Locate the cell with the specified text and output its (x, y) center coordinate. 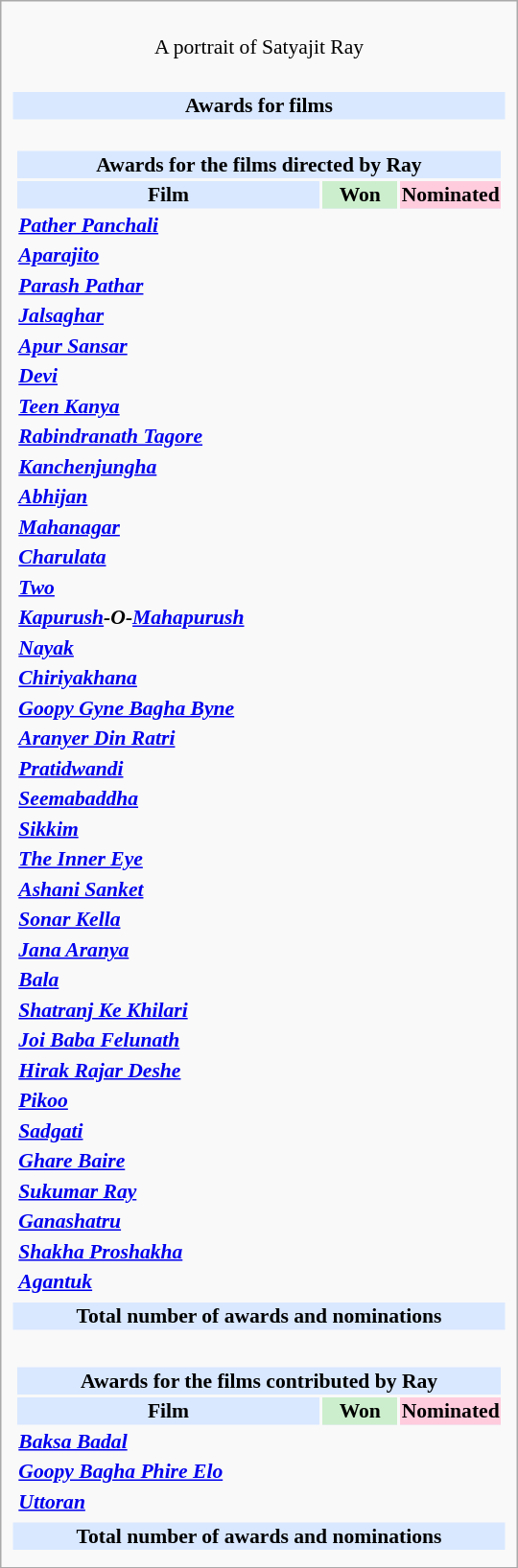
Rabindranath Tagore (169, 436)
Pikoo (169, 1100)
Apur Sansar (169, 345)
Pather Panchali (169, 224)
Seemabaddha (169, 798)
Ghare Baire (169, 1161)
Two (169, 587)
Aranyer Din Ratri (169, 738)
Kanchenjungha (169, 466)
Parash Pathar (169, 285)
Mahanagar (169, 526)
Kapurush-O-Mahapurush (169, 617)
Agantuk (169, 1281)
Teen Kanya (169, 405)
Jalsaghar (169, 315)
The Inner Eye (169, 859)
Sikkim (169, 828)
Awards for films (259, 105)
Awards for the films contributed by Ray Film Won Nominated Baksa Badal Goopy Bagha Phire Elo Uttoran (259, 1428)
Sukumar Ray (169, 1190)
Aparajito (169, 255)
Charulata (169, 557)
A portrait of Satyajit Ray (259, 35)
Goopy Bagha Phire Elo (169, 1471)
Chiriyakhana (169, 678)
Sonar Kella (169, 919)
Abhijan (169, 496)
Sadgati (169, 1130)
Jana Aranya (169, 949)
Ganashatru (169, 1221)
Pratidwandi (169, 768)
Uttoran (169, 1501)
Nayak (169, 647)
Goopy Gyne Bagha Byne (169, 707)
Awards for the films contributed by Ray (259, 1380)
Hirak Rajar Deshe (169, 1070)
Devi (169, 376)
Joi Baba Felunath (169, 1040)
Awards for the films directed by Ray (259, 164)
Ashani Sanket (169, 888)
Shakha Proshakha (169, 1251)
Baksa Badal (169, 1441)
Bala (169, 980)
Shatranj Ke Khilari (169, 1009)
